Return (X, Y) of the center of cell containing provided text 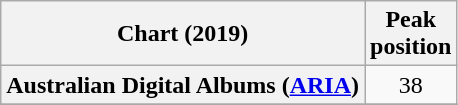
38 (411, 85)
Peakposition (411, 34)
Chart (2019) (183, 34)
Australian Digital Albums (ARIA) (183, 85)
